For the text-containing cell, return its midpoint in [X, Y] coordinate format. 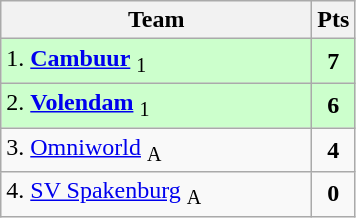
3. Omniworld A [156, 150]
0 [334, 194]
1. Cambuur 1 [156, 61]
7 [334, 61]
4 [334, 150]
Team [156, 20]
2. Volendam 1 [156, 105]
4. SV Spakenburg A [156, 194]
Pts [334, 20]
6 [334, 105]
